Identify which cell holds the provided text, then report its (X, Y) central coordinate. 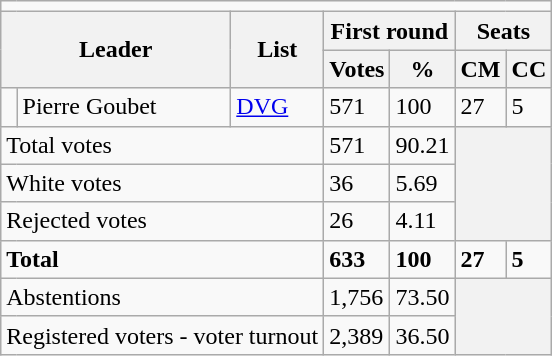
1,756 (357, 297)
4.11 (422, 221)
Total votes (162, 145)
Leader (116, 50)
White votes (162, 183)
2,389 (357, 335)
Abstentions (162, 297)
% (422, 69)
26 (357, 221)
73.50 (422, 297)
CC (529, 69)
Votes (357, 69)
5.69 (422, 183)
First round (390, 31)
Registered voters - voter turnout (162, 335)
90.21 (422, 145)
Seats (504, 31)
Total (162, 259)
36 (357, 183)
633 (357, 259)
List (278, 50)
Rejected votes (162, 221)
CM (480, 69)
Pierre Goubet (124, 107)
36.50 (422, 335)
DVG (278, 107)
